Find where the given text appears and provide that cell's center as [x, y] coordinate. 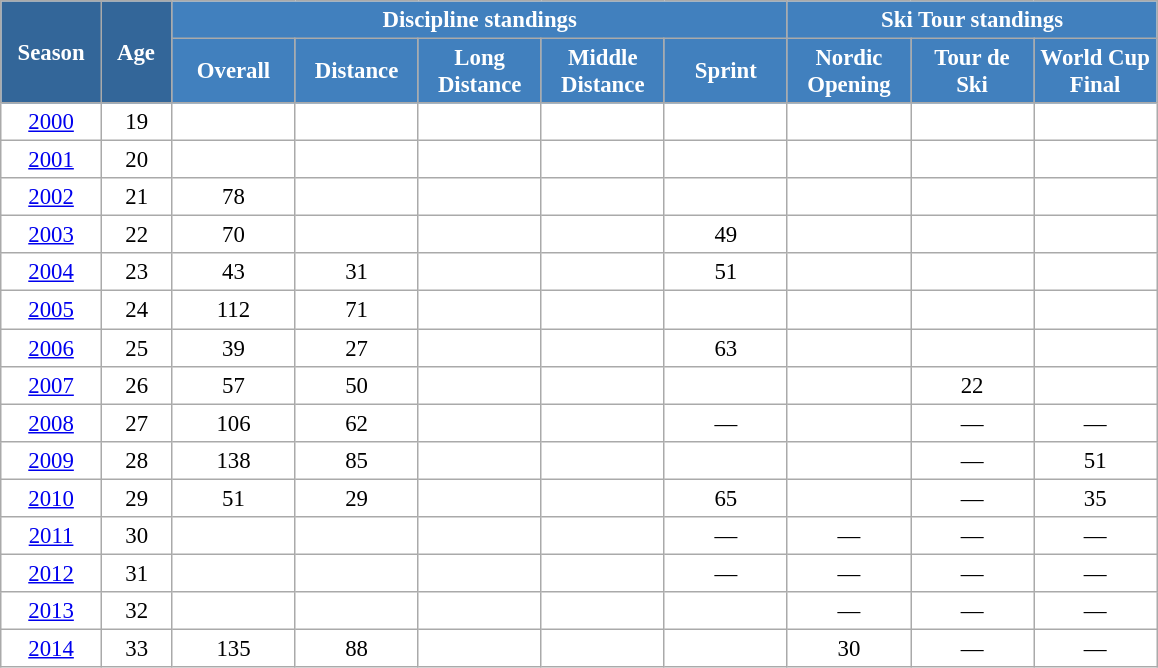
Age [136, 52]
2009 [52, 460]
2003 [52, 235]
28 [136, 460]
Overall [234, 72]
85 [356, 460]
135 [234, 648]
2010 [52, 498]
138 [234, 460]
25 [136, 348]
2001 [52, 160]
21 [136, 197]
49 [726, 235]
106 [234, 423]
33 [136, 648]
Ski Tour standings [972, 20]
26 [136, 385]
2008 [52, 423]
20 [136, 160]
62 [356, 423]
65 [726, 498]
88 [356, 648]
2011 [52, 536]
2002 [52, 197]
43 [234, 273]
Sprint [726, 72]
Distance [356, 72]
2014 [52, 648]
World CupFinal [1096, 72]
57 [234, 385]
2013 [52, 611]
35 [1096, 498]
50 [356, 385]
Season [52, 52]
71 [356, 310]
39 [234, 348]
2005 [52, 310]
70 [234, 235]
63 [726, 348]
Tour deSki [972, 72]
2000 [52, 122]
19 [136, 122]
Middle Distance [602, 72]
2007 [52, 385]
2006 [52, 348]
2004 [52, 273]
NordicOpening [848, 72]
2012 [52, 573]
32 [136, 611]
78 [234, 197]
Discipline standings [480, 20]
23 [136, 273]
24 [136, 310]
112 [234, 310]
Long Distance [480, 72]
